Pinpoint the cell where the given text exists, returning its (X, Y) midpoint coordinate. 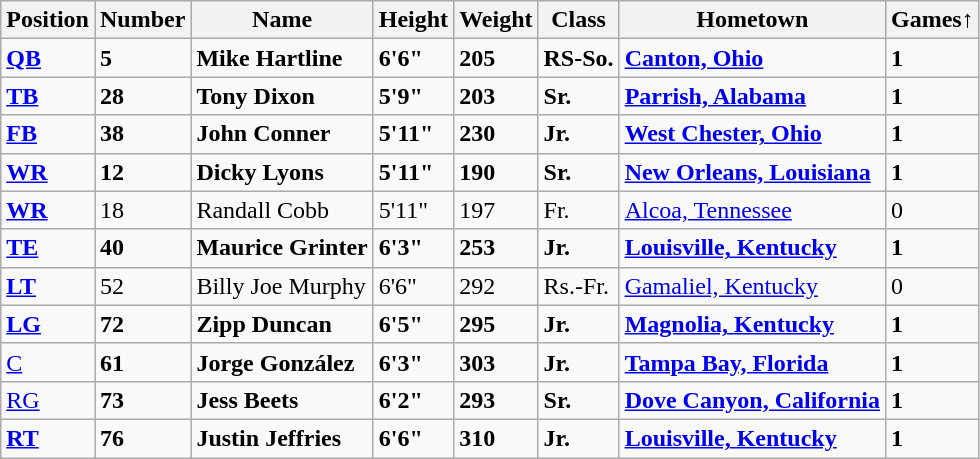
Mike Hartline (282, 58)
Hometown (752, 20)
TB (48, 96)
292 (496, 286)
310 (496, 438)
LG (48, 324)
Weight (496, 20)
Parrish, Alabama (752, 96)
TE (48, 248)
Billy Joe Murphy (282, 286)
Rs.-Fr. (578, 286)
Position (48, 20)
253 (496, 248)
RT (48, 438)
76 (142, 438)
John Conner (282, 134)
Class (578, 20)
40 (142, 248)
Justin Jeffries (282, 438)
5'9" (413, 96)
6'5" (413, 324)
Zipp Duncan (282, 324)
C (48, 362)
6'2" (413, 400)
New Orleans, Louisiana (752, 172)
QB (48, 58)
28 (142, 96)
Canton, Ohio (752, 58)
18 (142, 210)
72 (142, 324)
LT (48, 286)
Gamaliel, Kentucky (752, 286)
West Chester, Ohio (752, 134)
303 (496, 362)
Name (282, 20)
Dicky Lyons (282, 172)
RG (48, 400)
Jess Beets (282, 400)
Jorge González (282, 362)
230 (496, 134)
Dove Canyon, California (752, 400)
190 (496, 172)
197 (496, 210)
Tony Dixon (282, 96)
203 (496, 96)
Number (142, 20)
61 (142, 362)
205 (496, 58)
52 (142, 286)
Maurice Grinter (282, 248)
12 (142, 172)
73 (142, 400)
Magnolia, Kentucky (752, 324)
5 (142, 58)
295 (496, 324)
Randall Cobb (282, 210)
FB (48, 134)
Alcoa, Tennessee (752, 210)
RS-So. (578, 58)
293 (496, 400)
Fr. (578, 210)
Height (413, 20)
38 (142, 134)
Tampa Bay, Florida (752, 362)
Games↑ (933, 20)
